Detect which cell encompasses the target text, then output its [X, Y] center coordinate. 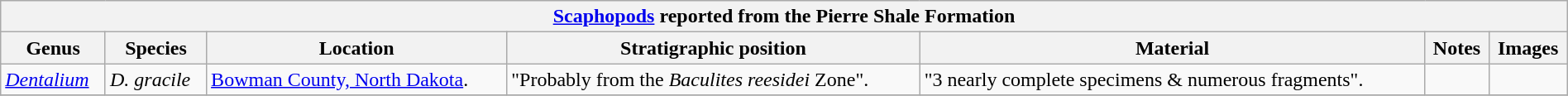
Species [155, 48]
"3 nearly complete specimens & numerous fragments". [1173, 79]
Location [357, 48]
Scaphopods reported from the Pierre Shale Formation [784, 17]
Images [1528, 48]
Stratigraphic position [713, 48]
Dentalium [53, 79]
"Probably from the Baculites reesidei Zone". [713, 79]
Material [1173, 48]
Bowman County, North Dakota. [357, 79]
Notes [1457, 48]
Genus [53, 48]
D. gracile [155, 79]
